From the cell containing the given text, extract its center point as (X, Y) coordinate. 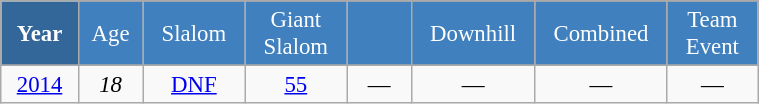
GiantSlalom (296, 34)
Downhill (472, 34)
55 (296, 85)
DNF (194, 85)
Year (40, 34)
2014 (40, 85)
Age (110, 34)
Team Event (712, 34)
18 (110, 85)
Combined (601, 34)
Slalom (194, 34)
